Output the (X, Y) coordinate of the center of the cell containing the given text.  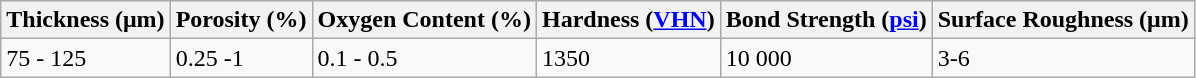
Bond Strength (psi) (826, 20)
75 - 125 (86, 58)
3-6 (1063, 58)
10 000 (826, 58)
0.25 -1 (241, 58)
Porosity (%) (241, 20)
Surface Roughness (μm) (1063, 20)
Hardness (VHN) (628, 20)
Oxygen Content (%) (424, 20)
1350 (628, 58)
0.1 - 0.5 (424, 58)
Thickness (μm) (86, 20)
